Locate the cell with the specified text and output its (X, Y) center coordinate. 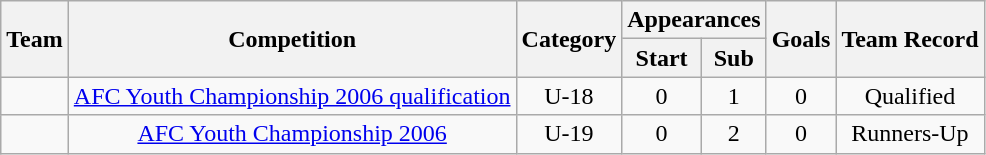
AFC Youth Championship 2006 qualification (292, 96)
1 (734, 96)
Competition (292, 39)
Start (662, 58)
Appearances (694, 20)
2 (734, 134)
Qualified (910, 96)
Sub (734, 58)
Team Record (910, 39)
Category (569, 39)
Runners-Up (910, 134)
Goals (801, 39)
AFC Youth Championship 2006 (292, 134)
Team (35, 39)
U-19 (569, 134)
U-18 (569, 96)
